Capture the cell that displays the provided text and extract its (X, Y) central coordinate. 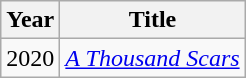
Title (152, 20)
2020 (30, 58)
Year (30, 20)
A Thousand Scars (152, 58)
